Find where the given text appears and provide that cell's center as (x, y) coordinate. 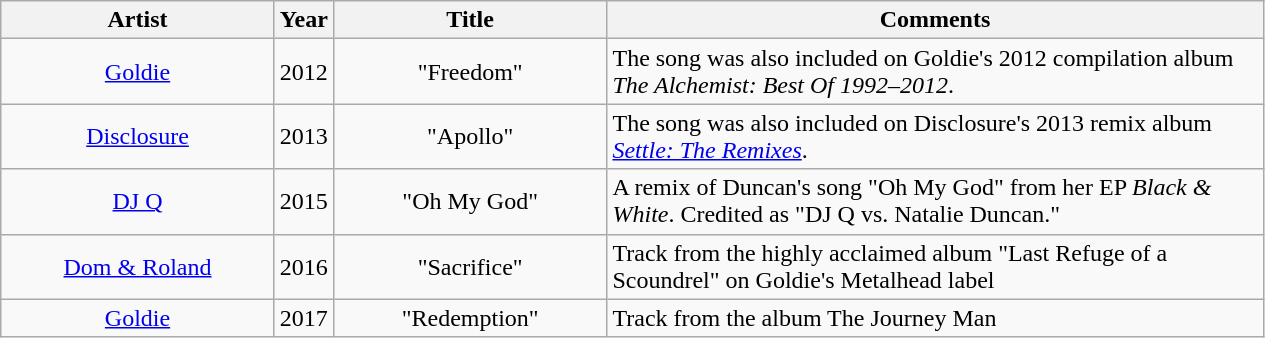
2015 (304, 202)
Comments (935, 20)
"Oh My God" (470, 202)
The song was also included on Goldie's 2012 compilation album The Alchemist: Best Of 1992–2012. (935, 72)
Title (470, 20)
Artist (138, 20)
Disclosure (138, 136)
Dom & Roland (138, 266)
2017 (304, 318)
The song was also included on Disclosure's 2013 remix album Settle: The Remixes. (935, 136)
A remix of Duncan's song "Oh My God" from her EP Black & White. Credited as "DJ Q vs. Natalie Duncan." (935, 202)
2013 (304, 136)
"Sacrifice" (470, 266)
"Redemption" (470, 318)
"Apollo" (470, 136)
2012 (304, 72)
2016 (304, 266)
Track from the album The Journey Man (935, 318)
Track from the highly acclaimed album "Last Refuge of a Scoundrel" on Goldie's Metalhead label (935, 266)
Year (304, 20)
DJ Q (138, 202)
"Freedom" (470, 72)
